Locate the cell with the specified text and output its [X, Y] center coordinate. 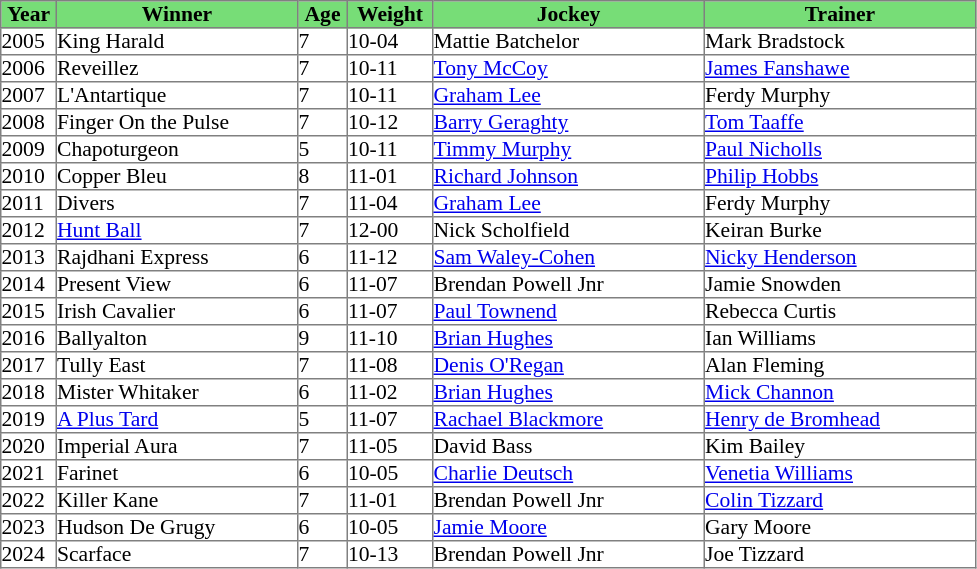
2018 [29, 392]
Finger On the Pulse [177, 122]
Paul Nicholls [840, 150]
2007 [29, 96]
Year [29, 14]
2012 [29, 230]
2013 [29, 258]
Winner [177, 14]
2023 [29, 528]
9 [323, 338]
Age [323, 14]
2009 [29, 150]
Mick Channon [840, 392]
Venetia Williams [840, 474]
Nick Scholfield [569, 230]
Mark Bradstock [840, 42]
Hunt Ball [177, 230]
Charlie Deutsch [569, 474]
Richard Johnson [569, 176]
Tony McCoy [569, 68]
Rajdhani Express [177, 258]
L'Antartique [177, 96]
Ballyalton [177, 338]
Kim Bailey [840, 446]
11-02 [390, 392]
Chapoturgeon [177, 150]
10-13 [390, 554]
Mattie Batchelor [569, 42]
2024 [29, 554]
Imperial Aura [177, 446]
Present View [177, 284]
11-04 [390, 204]
Ian Williams [840, 338]
Scarface [177, 554]
2006 [29, 68]
2014 [29, 284]
Hudson De Grugy [177, 528]
Jamie Snowden [840, 284]
Rebecca Curtis [840, 312]
2010 [29, 176]
Reveillez [177, 68]
Sam Waley-Cohen [569, 258]
Nicky Henderson [840, 258]
11-10 [390, 338]
Timmy Murphy [569, 150]
David Bass [569, 446]
2008 [29, 122]
Denis O'Regan [569, 366]
Keiran Burke [840, 230]
2019 [29, 420]
James Fanshawe [840, 68]
2021 [29, 474]
Tully East [177, 366]
A Plus Tard [177, 420]
2020 [29, 446]
Farinet [177, 474]
Jockey [569, 14]
Paul Townend [569, 312]
2022 [29, 500]
11-12 [390, 258]
Colin Tizzard [840, 500]
Alan Fleming [840, 366]
10-12 [390, 122]
Tom Taaffe [840, 122]
Killer Kane [177, 500]
8 [323, 176]
Philip Hobbs [840, 176]
Henry de Bromhead [840, 420]
Jamie Moore [569, 528]
Irish Cavalier [177, 312]
Rachael Blackmore [569, 420]
King Harald [177, 42]
Joe Tizzard [840, 554]
2015 [29, 312]
2016 [29, 338]
Divers [177, 204]
Barry Geraghty [569, 122]
10-04 [390, 42]
11-08 [390, 366]
Gary Moore [840, 528]
Weight [390, 14]
Mister Whitaker [177, 392]
2005 [29, 42]
Copper Bleu [177, 176]
11-05 [390, 446]
2011 [29, 204]
12-00 [390, 230]
2017 [29, 366]
Trainer [840, 14]
